Pinpoint the cell where the given text exists, returning its (X, Y) midpoint coordinate. 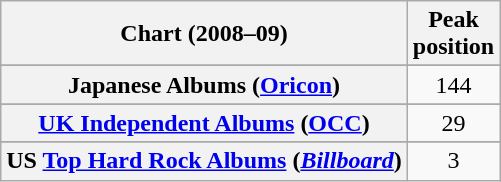
UK Independent Albums (OCC) (204, 123)
144 (453, 85)
US Top Hard Rock Albums (Billboard) (204, 161)
3 (453, 161)
Japanese Albums (Oricon) (204, 85)
29 (453, 123)
Peak position (453, 34)
Chart (2008–09) (204, 34)
